Capture the cell that displays the provided text and extract its [x, y] central coordinate. 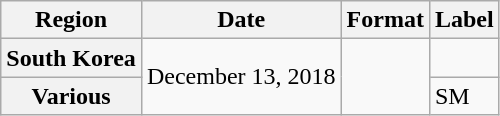
South Korea [72, 58]
SM [464, 96]
Region [72, 20]
Date [241, 20]
December 13, 2018 [241, 77]
Various [72, 96]
Label [464, 20]
Format [385, 20]
